Extract the (x, y) coordinate from the center of the cell holding the provided text.  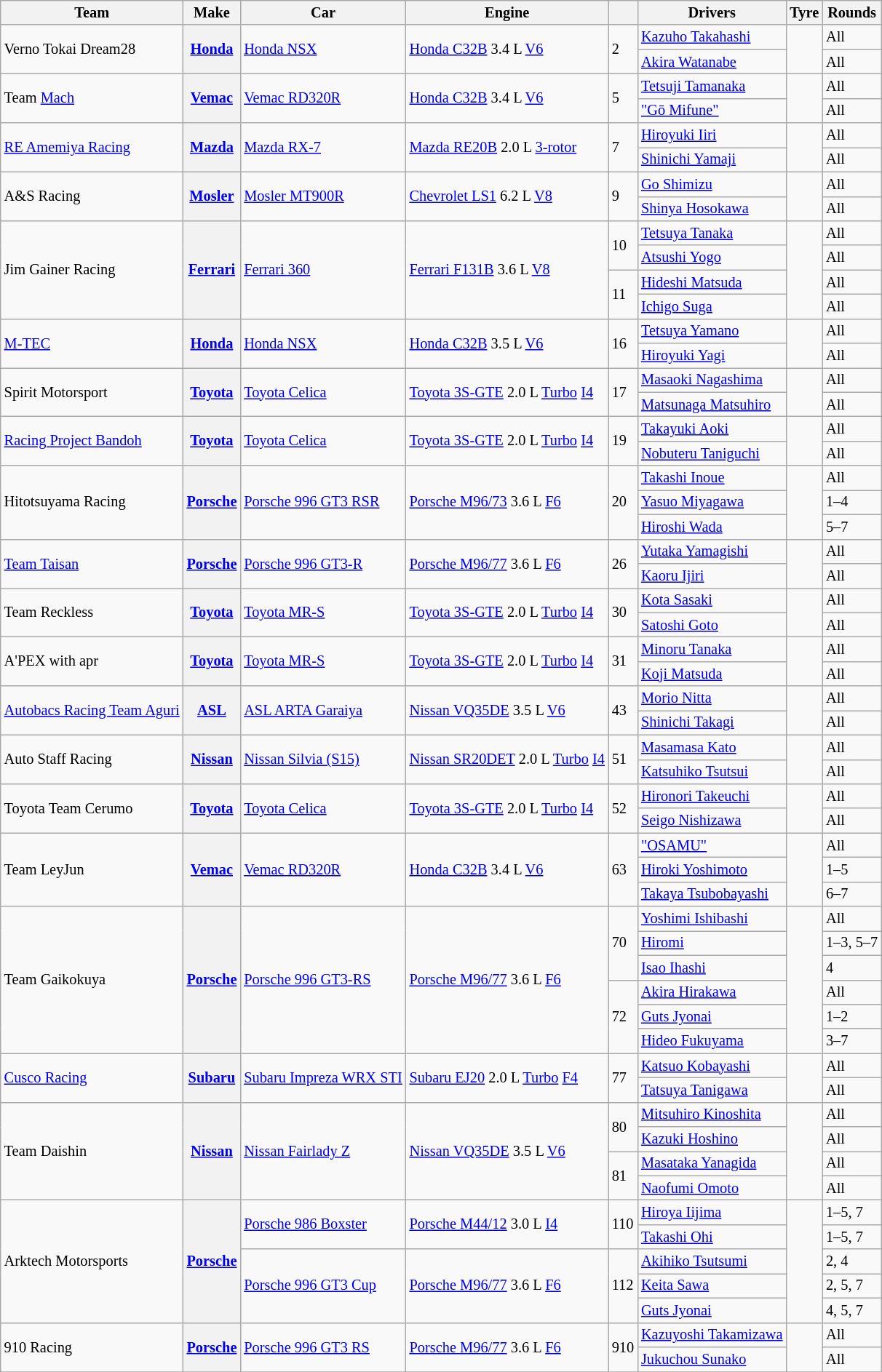
Jim Gainer Racing (92, 269)
Akira Hirakawa (712, 992)
Toyota Team Cerumo (92, 807)
Seigo Nishizawa (712, 821)
Matsunaga Matsuhiro (712, 404)
Tyre (804, 12)
Koji Matsuda (712, 674)
Kazuki Hoshino (712, 1139)
72 (623, 1017)
Hideshi Matsuda (712, 282)
Mosler MT900R (323, 196)
Make (212, 12)
30 (623, 613)
2 (623, 49)
RE Amemiya Racing (92, 147)
Nobuteru Taniguchi (712, 453)
Takashi Ohi (712, 1237)
Porsche 996 GT3-R (323, 563)
Hiroyuki Yagi (712, 356)
19 (623, 441)
Autobacs Racing Team Aguri (92, 710)
Hironori Takeuchi (712, 796)
Ferrari (212, 269)
2, 4 (851, 1261)
80 (623, 1126)
Kota Sasaki (712, 600)
Kazuho Takahashi (712, 37)
Masaoki Nagashima (712, 380)
17 (623, 391)
Hitotsuyama Racing (92, 502)
Minoru Tanaka (712, 649)
26 (623, 563)
Atsushi Yogo (712, 258)
A&S Racing (92, 196)
70 (623, 943)
110 (623, 1225)
Spirit Motorsport (92, 391)
Team Gaikokuya (92, 980)
Tetsuya Tanaka (712, 233)
Akira Watanabe (712, 62)
1–4 (851, 502)
5–7 (851, 527)
Auto Staff Racing (92, 759)
Kazuyoshi Takamizawa (712, 1335)
Engine (507, 12)
1–3, 5–7 (851, 943)
910 Racing (92, 1347)
Chevrolet LS1 6.2 L V8 (507, 196)
9 (623, 196)
Ichigo Suga (712, 306)
Racing Project Bandoh (92, 441)
"Gō Mifune" (712, 111)
Hiromi (712, 943)
Jukuchou Sunako (712, 1359)
Mazda (212, 147)
Yasuo Miyagawa (712, 502)
1–5 (851, 869)
Team Reckless (92, 613)
Yutaka Yamagishi (712, 551)
Go Shimizu (712, 184)
Mazda RE20B 2.0 L 3-rotor (507, 147)
11 (623, 294)
Isao Ihashi (712, 968)
4, 5, 7 (851, 1310)
Team Mach (92, 97)
Morio Nitta (712, 698)
Hiroya Iijima (712, 1213)
Shinichi Yamaji (712, 159)
43 (623, 710)
4 (851, 968)
Naofumi Omoto (712, 1188)
Porsche M44/12 3.0 L I4 (507, 1225)
Porsche 986 Boxster (323, 1225)
Ferrari 360 (323, 269)
Keita Sawa (712, 1285)
Satoshi Goto (712, 625)
Mosler (212, 196)
63 (623, 870)
Takashi Inoue (712, 478)
16 (623, 343)
Team LeyJun (92, 870)
51 (623, 759)
Rounds (851, 12)
Hideo Fukuyama (712, 1041)
Team Taisan (92, 563)
Honda C32B 3.5 L V6 (507, 343)
Katsuhiko Tsutsui (712, 772)
Subaru (212, 1078)
Hiroyuki Iiri (712, 135)
112 (623, 1286)
6–7 (851, 894)
Drivers (712, 12)
Mazda RX-7 (323, 147)
Nissan Fairlady Z (323, 1151)
1–2 (851, 1016)
Porsche 996 GT3 RS (323, 1347)
Nissan Silvia (S15) (323, 759)
Masataka Yanagida (712, 1163)
81 (623, 1176)
Yoshimi Ishibashi (712, 919)
Porsche 996 GT3 Cup (323, 1286)
7 (623, 147)
Arktech Motorsports (92, 1261)
"OSAMU" (712, 845)
Ferrari F131B 3.6 L V8 (507, 269)
Porsche M96/73 3.6 L F6 (507, 502)
Team (92, 12)
Hiroki Yoshimoto (712, 869)
20 (623, 502)
Katsuo Kobayashi (712, 1066)
3–7 (851, 1041)
10 (623, 244)
Nissan SR20DET 2.0 L Turbo I4 (507, 759)
5 (623, 97)
Tatsuya Tanigawa (712, 1090)
Masamasa Kato (712, 747)
Akihiko Tsutsumi (712, 1261)
Kaoru Ijiri (712, 575)
Porsche 996 GT3-RS (323, 980)
31 (623, 661)
Team Daishin (92, 1151)
Shinya Hosokawa (712, 209)
Verno Tokai Dream28 (92, 49)
ASL ARTA Garaiya (323, 710)
Hiroshi Wada (712, 527)
Subaru EJ20 2.0 L Turbo F4 (507, 1078)
Mitsuhiro Kinoshita (712, 1114)
Cusco Racing (92, 1078)
Porsche 996 GT3 RSR (323, 502)
Takaya Tsubobayashi (712, 894)
910 (623, 1347)
Subaru Impreza WRX STI (323, 1078)
Car (323, 12)
77 (623, 1078)
Shinichi Takagi (712, 722)
ASL (212, 710)
52 (623, 807)
2, 5, 7 (851, 1285)
A'PEX with apr (92, 661)
Takayuki Aoki (712, 428)
M-TEC (92, 343)
Tetsuya Yamano (712, 331)
Tetsuji Tamanaka (712, 86)
